Locate the cell with the specified text and output its (X, Y) center coordinate. 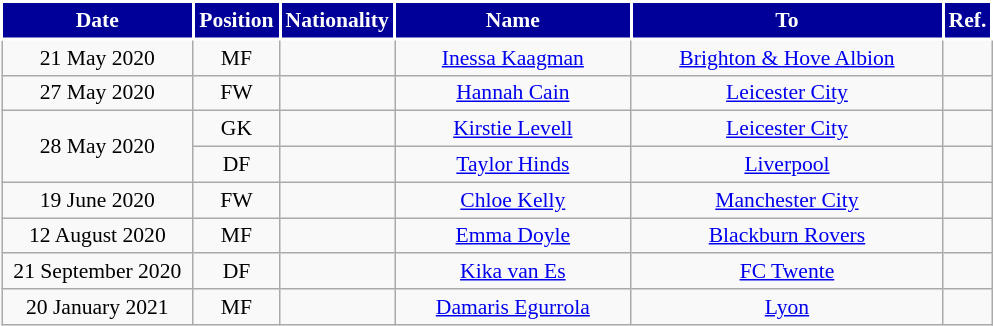
12 August 2020 (98, 236)
21 May 2020 (98, 57)
Emma Doyle (514, 236)
21 September 2020 (98, 272)
Hannah Cain (514, 93)
Kika van Es (514, 272)
Taylor Hinds (514, 165)
19 June 2020 (98, 200)
Lyon (787, 307)
Damaris Egurrola (514, 307)
Chloe Kelly (514, 200)
Inessa Kaagman (514, 57)
Nationality (338, 20)
GK (236, 129)
Manchester City (787, 200)
Blackburn Rovers (787, 236)
Kirstie Levell (514, 129)
Date (98, 20)
20 January 2021 (98, 307)
Name (514, 20)
Position (236, 20)
FC Twente (787, 272)
Brighton & Hove Albion (787, 57)
To (787, 20)
Ref. (968, 20)
27 May 2020 (98, 93)
Liverpool (787, 165)
28 May 2020 (98, 146)
